Search for the cell housing the specified text and yield its [X, Y] center coordinate. 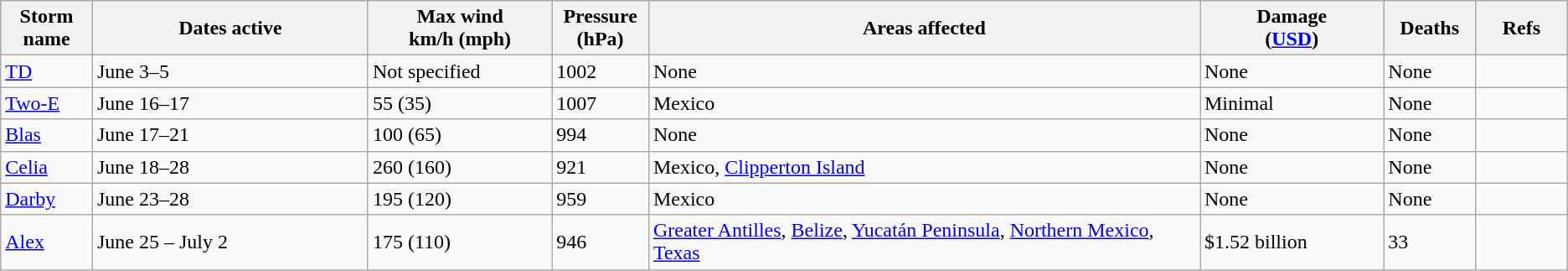
55 (35) [459, 103]
Blas [47, 135]
1007 [601, 103]
Greater Antilles, Belize, Yucatán Peninsula, Northern Mexico, Texas [924, 242]
June 16–17 [230, 103]
June 23–28 [230, 199]
994 [601, 135]
100 (65) [459, 135]
Deaths [1430, 29]
921 [601, 167]
946 [601, 242]
Storm name [47, 29]
June 17–21 [230, 135]
33 [1430, 242]
Refs [1521, 29]
195 (120) [459, 199]
Two-E [47, 103]
June 3–5 [230, 71]
Darby [47, 199]
Pressure(hPa) [601, 29]
959 [601, 199]
TD [47, 71]
1002 [601, 71]
Not specified [459, 71]
Damage(USD) [1292, 29]
Mexico, Clipperton Island [924, 167]
Alex [47, 242]
Celia [47, 167]
Dates active [230, 29]
Minimal [1292, 103]
Areas affected [924, 29]
June 25 – July 2 [230, 242]
Max windkm/h (mph) [459, 29]
June 18–28 [230, 167]
175 (110) [459, 242]
$1.52 billion [1292, 242]
260 (160) [459, 167]
